Provide the [x, y] coordinate of the cell's center where the given text is located.  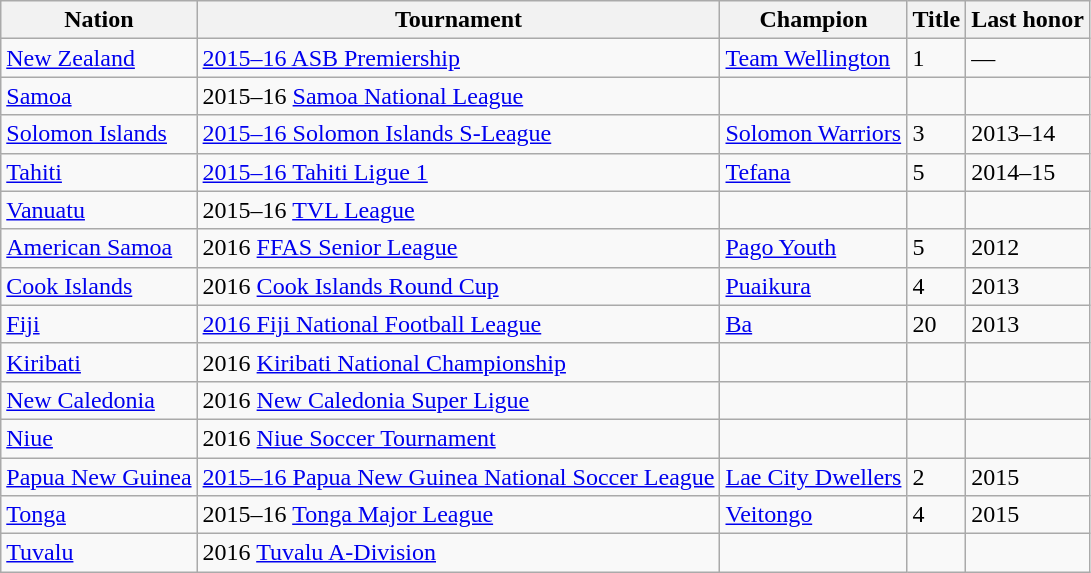
Champion [814, 20]
Papua New Guinea [99, 477]
Ba [814, 324]
Tonga [99, 515]
2016 Cook Islands Round Cup [458, 286]
Team Wellington [814, 58]
3 [936, 134]
2016 Fiji National Football League [458, 324]
Puaikura [814, 286]
— [1028, 58]
2015–16 ASB Premiership [458, 58]
2015–16 Solomon Islands S-League [458, 134]
2013–14 [1028, 134]
2015–16 Tonga Major League [458, 515]
Samoa [99, 96]
Fiji [99, 324]
2016 Niue Soccer Tournament [458, 438]
2015–16 Samoa National League [458, 96]
New Zealand [99, 58]
2014–15 [1028, 172]
2016 Tuvalu A-Division [458, 553]
Solomon Warriors [814, 134]
Kiribati [99, 362]
Pago Youth [814, 248]
Niue [99, 438]
2012 [1028, 248]
Vanuatu [99, 210]
Veitongo [814, 515]
Cook Islands [99, 286]
Nation [99, 20]
Tefana [814, 172]
1 [936, 58]
2016 Kiribati National Championship [458, 362]
2015–16 Papua New Guinea National Soccer League [458, 477]
New Caledonia [99, 400]
2016 FFAS Senior League [458, 248]
2015–16 TVL League [458, 210]
Tahiti [99, 172]
Tournament [458, 20]
Last honor [1028, 20]
American Samoa [99, 248]
2016 New Caledonia Super Ligue [458, 400]
Tuvalu [99, 553]
2 [936, 477]
20 [936, 324]
2015–16 Tahiti Ligue 1 [458, 172]
Lae City Dwellers [814, 477]
Solomon Islands [99, 134]
Title [936, 20]
